Scan for the cell matching the given text and deliver its (x, y) coordinate at center. 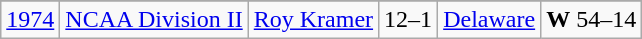
Delaware (490, 20)
12–1 (408, 20)
1974 (30, 20)
W 54–14 (592, 20)
Roy Kramer (313, 20)
NCAA Division II (154, 20)
